Pinpoint the cell where the given text exists, returning its (x, y) midpoint coordinate. 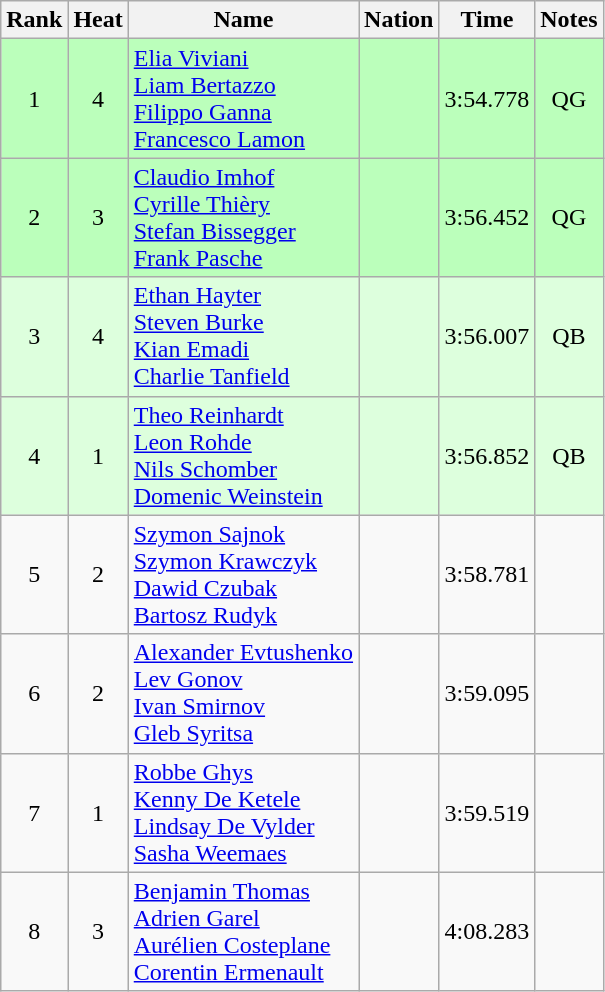
Elia VivianiLiam BertazzoFilippo GannaFrancesco Lamon (243, 98)
5 (34, 574)
Rank (34, 20)
3:54.778 (487, 98)
Time (487, 20)
4:08.283 (487, 932)
Heat (98, 20)
Ethan HayterSteven BurkeKian EmadiCharlie Tanfield (243, 336)
7 (34, 812)
3:59.095 (487, 694)
Alexander EvtushenkoLev GonovIvan SmirnovGleb Syritsa (243, 694)
3:56.852 (487, 456)
3:59.519 (487, 812)
Szymon SajnokSzymon KrawczykDawid CzubakBartosz Rudyk (243, 574)
3:56.452 (487, 218)
3:56.007 (487, 336)
8 (34, 932)
3:58.781 (487, 574)
Notes (569, 20)
Name (243, 20)
Robbe GhysKenny De KeteleLindsay De VylderSasha Weemaes (243, 812)
Theo ReinhardtLeon RohdeNils SchomberDomenic Weinstein (243, 456)
6 (34, 694)
Nation (399, 20)
Benjamin ThomasAdrien GarelAurélien CosteplaneCorentin Ermenault (243, 932)
Claudio ImhofCyrille ThièryStefan BisseggerFrank Pasche (243, 218)
